From the cell containing the given text, extract its center point as (x, y) coordinate. 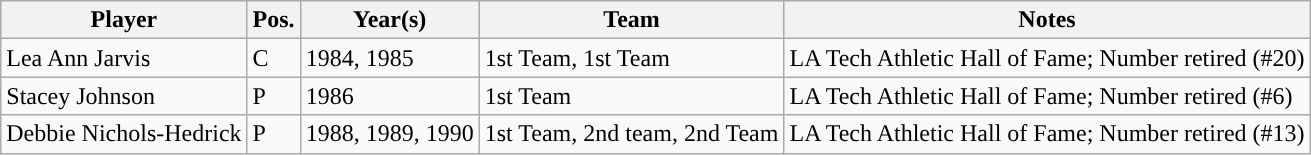
Lea Ann Jarvis (124, 58)
1st Team, 1st Team (632, 58)
LA Tech Athletic Hall of Fame; Number retired (#20) (1047, 58)
1st Team, 2nd team, 2nd Team (632, 134)
Stacey Johnson (124, 96)
1986 (390, 96)
LA Tech Athletic Hall of Fame; Number retired (#6) (1047, 96)
Notes (1047, 20)
1984, 1985 (390, 58)
Team (632, 20)
Player (124, 20)
LA Tech Athletic Hall of Fame; Number retired (#13) (1047, 134)
Pos. (274, 20)
Year(s) (390, 20)
C (274, 58)
1st Team (632, 96)
Debbie Nichols-Hedrick (124, 134)
1988, 1989, 1990 (390, 134)
